From the cell containing the given text, extract its center point as [X, Y] coordinate. 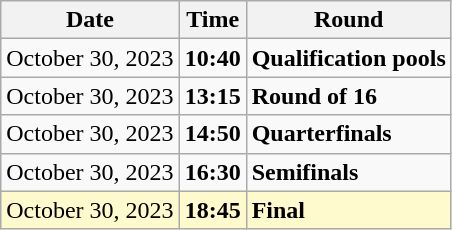
Quarterfinals [348, 134]
Round [348, 20]
10:40 [212, 58]
Round of 16 [348, 96]
14:50 [212, 134]
Time [212, 20]
16:30 [212, 172]
Semifinals [348, 172]
Final [348, 210]
Date [90, 20]
18:45 [212, 210]
13:15 [212, 96]
Qualification pools [348, 58]
